Scan for the cell matching the given text and deliver its [x, y] coordinate at center. 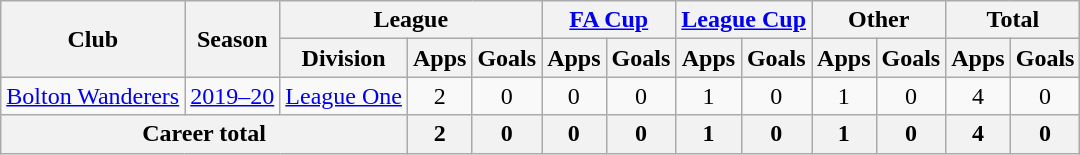
Career total [204, 134]
Division [344, 58]
League One [344, 96]
2019–20 [232, 96]
League [411, 20]
Total [1013, 20]
League Cup [744, 20]
FA Cup [609, 20]
Club [93, 39]
Bolton Wanderers [93, 96]
Season [232, 39]
Other [879, 20]
